For the text-containing cell, return its midpoint in (X, Y) coordinate format. 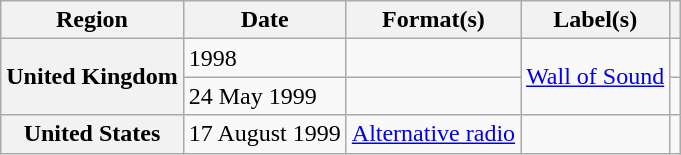
United States (92, 134)
Alternative radio (433, 134)
United Kingdom (92, 77)
Wall of Sound (596, 77)
Date (264, 20)
1998 (264, 58)
Label(s) (596, 20)
24 May 1999 (264, 96)
Region (92, 20)
17 August 1999 (264, 134)
Format(s) (433, 20)
